Return the [x, y] coordinate for the center point of the cell that contains the specified text.  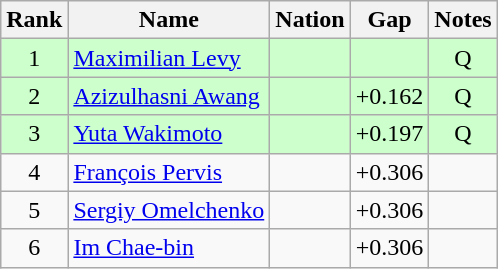
Rank [34, 20]
Azizulhasni Awang [169, 96]
Nation [310, 20]
2 [34, 96]
Name [169, 20]
Yuta Wakimoto [169, 134]
Im Chae-bin [169, 248]
+0.162 [390, 96]
Sergiy Omelchenko [169, 210]
1 [34, 58]
+0.197 [390, 134]
4 [34, 172]
6 [34, 248]
Gap [390, 20]
Maximilian Levy [169, 58]
3 [34, 134]
François Pervis [169, 172]
Notes [463, 20]
5 [34, 210]
